Detect which cell encompasses the target text, then output its (x, y) center coordinate. 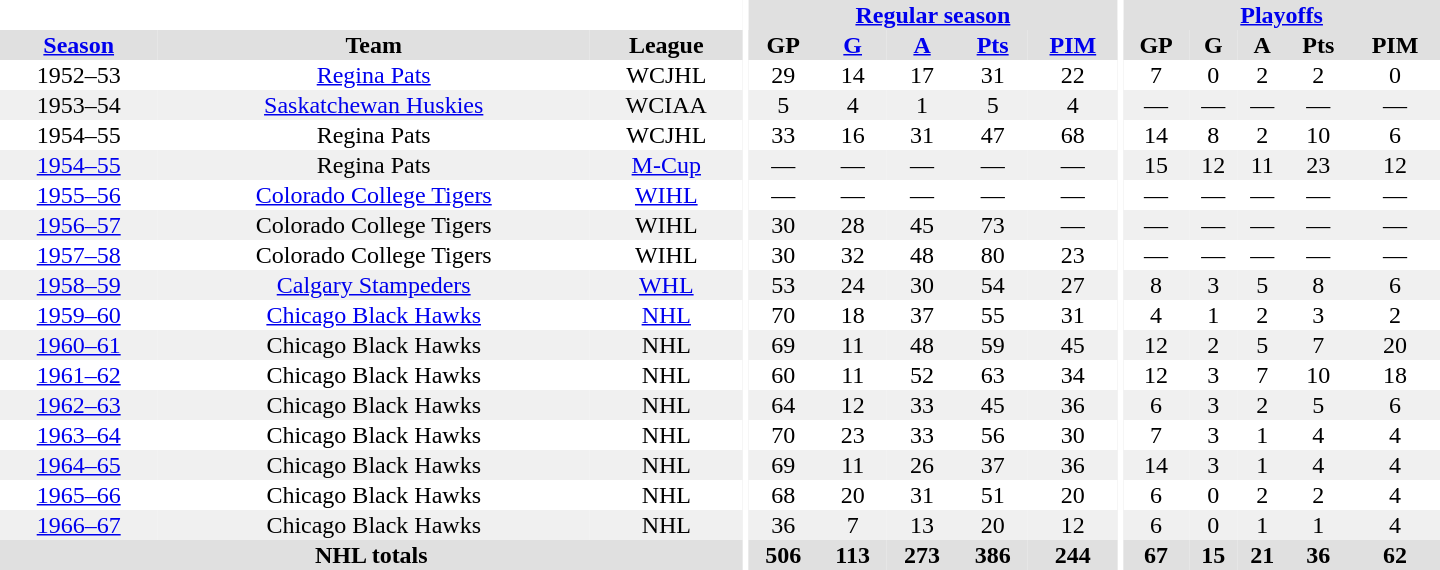
16 (853, 135)
67 (1156, 555)
26 (922, 465)
64 (784, 405)
1959–60 (78, 315)
53 (784, 285)
34 (1073, 375)
63 (992, 375)
47 (992, 135)
28 (853, 225)
NHL totals (372, 555)
WHL (666, 285)
1962–63 (78, 405)
62 (1395, 555)
M-Cup (666, 165)
Season (78, 45)
17 (922, 75)
56 (992, 435)
73 (992, 225)
52 (922, 375)
113 (853, 555)
1956–57 (78, 225)
1952–53 (78, 75)
1965–66 (78, 495)
1958–59 (78, 285)
1966–67 (78, 525)
1955–56 (78, 195)
32 (853, 255)
80 (992, 255)
1963–64 (78, 435)
22 (1073, 75)
27 (1073, 285)
Regular season (933, 15)
506 (784, 555)
244 (1073, 555)
386 (992, 555)
54 (992, 285)
1964–65 (78, 465)
1960–61 (78, 345)
55 (992, 315)
League (666, 45)
Team (374, 45)
24 (853, 285)
1957–58 (78, 255)
51 (992, 495)
21 (1262, 555)
1961–62 (78, 375)
Calgary Stampeders (374, 285)
13 (922, 525)
59 (992, 345)
60 (784, 375)
Playoffs (1282, 15)
273 (922, 555)
WCIAA (666, 105)
1953–54 (78, 105)
Saskatchewan Huskies (374, 105)
29 (784, 75)
